Identify which cell holds the provided text, then report its (X, Y) central coordinate. 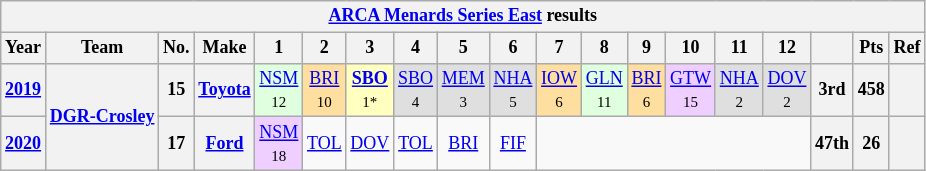
GLN11 (604, 90)
1 (279, 48)
5 (463, 48)
MEM3 (463, 90)
DGR-Crosley (102, 116)
8 (604, 48)
3 (370, 48)
DOV2 (787, 90)
NSM18 (279, 144)
2019 (24, 90)
6 (513, 48)
2020 (24, 144)
9 (646, 48)
Ford (224, 144)
Year (24, 48)
47th (832, 144)
Toyota (224, 90)
Ref (907, 48)
4 (416, 48)
BRI (463, 144)
11 (739, 48)
IOW6 (560, 90)
SBO4 (416, 90)
10 (691, 48)
SBO1* (370, 90)
26 (871, 144)
NHA2 (739, 90)
DOV (370, 144)
ARCA Menards Series East results (463, 16)
17 (176, 144)
BRI6 (646, 90)
15 (176, 90)
458 (871, 90)
FIF (513, 144)
GTW15 (691, 90)
Team (102, 48)
2 (324, 48)
No. (176, 48)
7 (560, 48)
12 (787, 48)
3rd (832, 90)
Make (224, 48)
Pts (871, 48)
NSM12 (279, 90)
NHA5 (513, 90)
BRI10 (324, 90)
